Return the [X, Y] coordinate for the center point of the cell that contains the specified text.  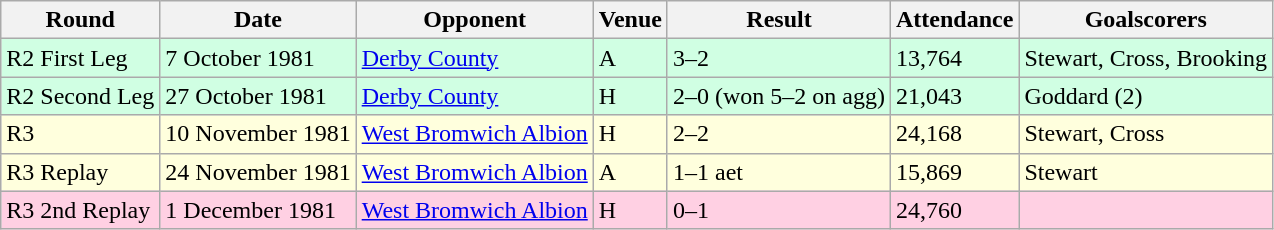
21,043 [955, 96]
24,760 [955, 210]
1–1 aet [778, 172]
R2 Second Leg [80, 96]
15,869 [955, 172]
10 November 1981 [258, 134]
24 November 1981 [258, 172]
1 December 1981 [258, 210]
Stewart, Cross, Brooking [1146, 58]
27 October 1981 [258, 96]
Date [258, 20]
Result [778, 20]
Stewart, Cross [1146, 134]
R3 2nd Replay [80, 210]
Venue [630, 20]
Opponent [474, 20]
Attendance [955, 20]
2–2 [778, 134]
Goalscorers [1146, 20]
R2 First Leg [80, 58]
R3 [80, 134]
Round [80, 20]
7 October 1981 [258, 58]
R3 Replay [80, 172]
24,168 [955, 134]
2–0 (won 5–2 on agg) [778, 96]
3–2 [778, 58]
0–1 [778, 210]
Stewart [1146, 172]
13,764 [955, 58]
Goddard (2) [1146, 96]
